Return [X, Y] of the center of cell containing provided text 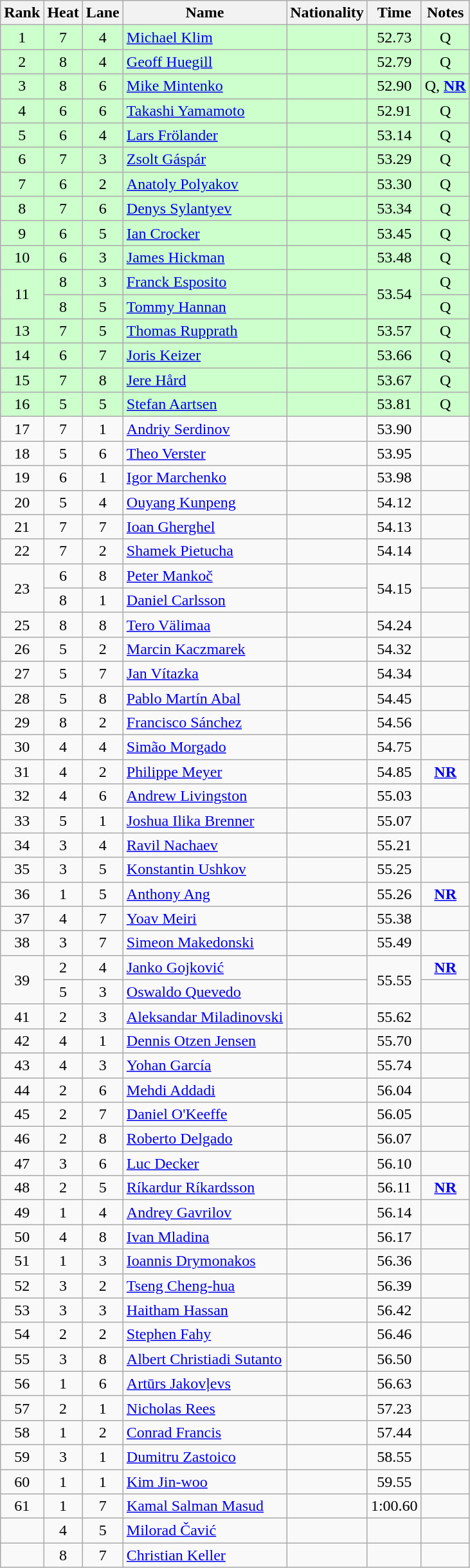
39 [22, 980]
59.55 [394, 1481]
Ian Crocker [204, 233]
51 [22, 1261]
54.13 [394, 527]
55.62 [394, 1016]
53.67 [394, 380]
52.91 [394, 111]
56.17 [394, 1237]
Luc Decker [204, 1163]
34 [22, 845]
Ríkardur Ríkardsson [204, 1188]
33 [22, 821]
Shamek Pietucha [204, 551]
Pablo Martín Abal [204, 698]
50 [22, 1237]
52 [22, 1286]
44 [22, 1090]
Nicholas Rees [204, 1408]
Peter Mankoč [204, 576]
53 [22, 1310]
53.81 [394, 405]
Daniel Carlsson [204, 600]
Geoff Huegill [204, 62]
56.11 [394, 1188]
Joshua Ilika Brenner [204, 821]
Notes [445, 13]
57.23 [394, 1408]
Simão Morgado [204, 747]
54.15 [394, 588]
28 [22, 698]
Igor Marchenko [204, 478]
56.42 [394, 1310]
Albert Christiadi Sutanto [204, 1359]
53.66 [394, 356]
Time [394, 13]
45 [22, 1115]
Takashi Yamamoto [204, 111]
16 [22, 405]
55.21 [394, 845]
53.90 [394, 429]
53.30 [394, 184]
22 [22, 551]
Ioan Gherghel [204, 527]
Kim Jin-woo [204, 1481]
37 [22, 918]
Francisco Sánchez [204, 723]
Marcin Kaczmarek [204, 649]
41 [22, 1016]
54.14 [394, 551]
Andrew Livingston [204, 796]
56.36 [394, 1261]
47 [22, 1163]
54 [22, 1335]
56.50 [394, 1359]
James Hickman [204, 257]
Ouyang Kunpeng [204, 502]
32 [22, 796]
27 [22, 673]
Haitham Hassan [204, 1310]
53.98 [394, 478]
Tseng Cheng-hua [204, 1286]
Lane [103, 13]
55.70 [394, 1041]
61 [22, 1506]
Tommy Hannan [204, 307]
1:00.60 [394, 1506]
25 [22, 624]
54.85 [394, 772]
53.34 [394, 208]
Jere Hård [204, 380]
56.46 [394, 1335]
Ioannis Drymonakos [204, 1261]
14 [22, 356]
54.12 [394, 502]
Jan Vítazka [204, 673]
55.07 [394, 821]
Aleksandar Miladinovski [204, 1016]
Q, NR [445, 86]
Dumitru Zastoico [204, 1457]
56.05 [394, 1115]
Roberto Delgado [204, 1139]
Dennis Otzen Jensen [204, 1041]
55.25 [394, 870]
Joris Keizer [204, 356]
55.38 [394, 918]
56.39 [394, 1286]
54.34 [394, 673]
59 [22, 1457]
56 [22, 1383]
Oswaldo Quevedo [204, 992]
18 [22, 453]
43 [22, 1065]
20 [22, 502]
54.45 [394, 698]
13 [22, 331]
15 [22, 380]
29 [22, 723]
54.56 [394, 723]
49 [22, 1212]
Name [204, 13]
Yohan García [204, 1065]
Zsolt Gáspár [204, 160]
Anatoly Polyakov [204, 184]
35 [22, 870]
23 [22, 588]
53.48 [394, 257]
52.90 [394, 86]
Janko Gojković [204, 967]
Ivan Mladina [204, 1237]
60 [22, 1481]
56.07 [394, 1139]
Kamal Salman Masud [204, 1506]
31 [22, 772]
53.14 [394, 135]
10 [22, 257]
53.54 [394, 294]
Tero Välimaa [204, 624]
53.57 [394, 331]
57 [22, 1408]
26 [22, 649]
52.79 [394, 62]
Denys Sylantyev [204, 208]
Christian Keller [204, 1555]
Rank [22, 13]
55.26 [394, 894]
Philippe Meyer [204, 772]
30 [22, 747]
55.03 [394, 796]
56.14 [394, 1212]
Stefan Aartsen [204, 405]
Anthony Ang [204, 894]
17 [22, 429]
9 [22, 233]
57.44 [394, 1432]
Nationality [327, 13]
58.55 [394, 1457]
54.32 [394, 649]
21 [22, 527]
55 [22, 1359]
Simeon Makedonski [204, 943]
Milorad Čavić [204, 1531]
55.74 [394, 1065]
53.45 [394, 233]
Theo Verster [204, 453]
Ravil Nachaev [204, 845]
Conrad Francis [204, 1432]
19 [22, 478]
53.95 [394, 453]
Thomas Rupprath [204, 331]
54.24 [394, 624]
Yoav Meiri [204, 918]
42 [22, 1041]
55.49 [394, 943]
53.29 [394, 160]
Andrey Gavrilov [204, 1212]
55.55 [394, 980]
46 [22, 1139]
Lars Frölander [204, 135]
Franck Esposito [204, 282]
38 [22, 943]
58 [22, 1432]
Andriy Serdinov [204, 429]
Mehdi Addadi [204, 1090]
Artūrs Jakovļevs [204, 1383]
56.63 [394, 1383]
Daniel O'Keeffe [204, 1115]
Stephen Fahy [204, 1335]
Michael Klim [204, 37]
Mike Mintenko [204, 86]
48 [22, 1188]
56.10 [394, 1163]
52.73 [394, 37]
Heat [63, 13]
36 [22, 894]
11 [22, 294]
Konstantin Ushkov [204, 870]
56.04 [394, 1090]
54.75 [394, 747]
